Return [x, y] of the center of cell containing provided text 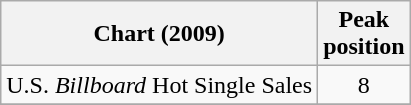
Peakposition [364, 34]
8 [364, 85]
U.S. Billboard Hot Single Sales [160, 85]
Chart (2009) [160, 34]
